Pinpoint the cell where the given text exists, returning its (X, Y) midpoint coordinate. 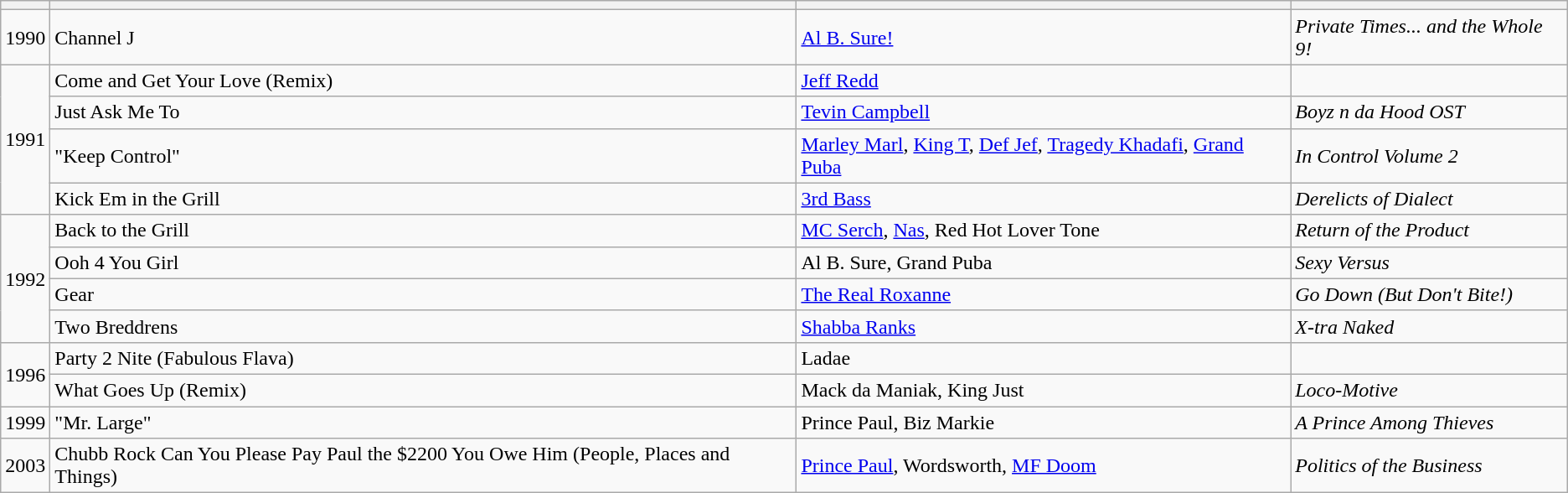
What Goes Up (Remix) (424, 390)
Prince Paul, Wordsworth, MF Doom (1044, 466)
Private Times... and the Whole 9! (1429, 37)
Ladae (1044, 358)
Channel J (424, 37)
Gear (424, 294)
2003 (25, 466)
Sexy Versus (1429, 262)
Back to the Grill (424, 231)
3rd Bass (1044, 199)
Loco-Motive (1429, 390)
Tevin Campbell (1044, 112)
1996 (25, 374)
Just Ask Me To (424, 112)
The Real Roxanne (1044, 294)
Prince Paul, Biz Markie (1044, 422)
Boyz n da Hood OST (1429, 112)
Party 2 Nite (Fabulous Flava) (424, 358)
Politics of the Business (1429, 466)
A Prince Among Thieves (1429, 422)
1991 (25, 139)
Al B. Sure, Grand Puba (1044, 262)
MC Serch, Nas, Red Hot Lover Tone (1044, 231)
1999 (25, 422)
Two Breddrens (424, 326)
Shabba Ranks (1044, 326)
"Mr. Large" (424, 422)
"Keep Control" (424, 156)
1990 (25, 37)
Kick Em in the Grill (424, 199)
In Control Volume 2 (1429, 156)
Ooh 4 You Girl (424, 262)
Derelicts of Dialect (1429, 199)
X-tra Naked (1429, 326)
Go Down (But Don't Bite!) (1429, 294)
Al B. Sure! (1044, 37)
1992 (25, 278)
Come and Get Your Love (Remix) (424, 80)
Return of the Product (1429, 231)
Jeff Redd (1044, 80)
Chubb Rock Can You Please Pay Paul the $2200 You Owe Him (People, Places and Things) (424, 466)
Marley Marl, King T, Def Jef, Tragedy Khadafi, Grand Puba (1044, 156)
Mack da Maniak, King Just (1044, 390)
